Output the (x, y) coordinate of the center of the cell containing the given text.  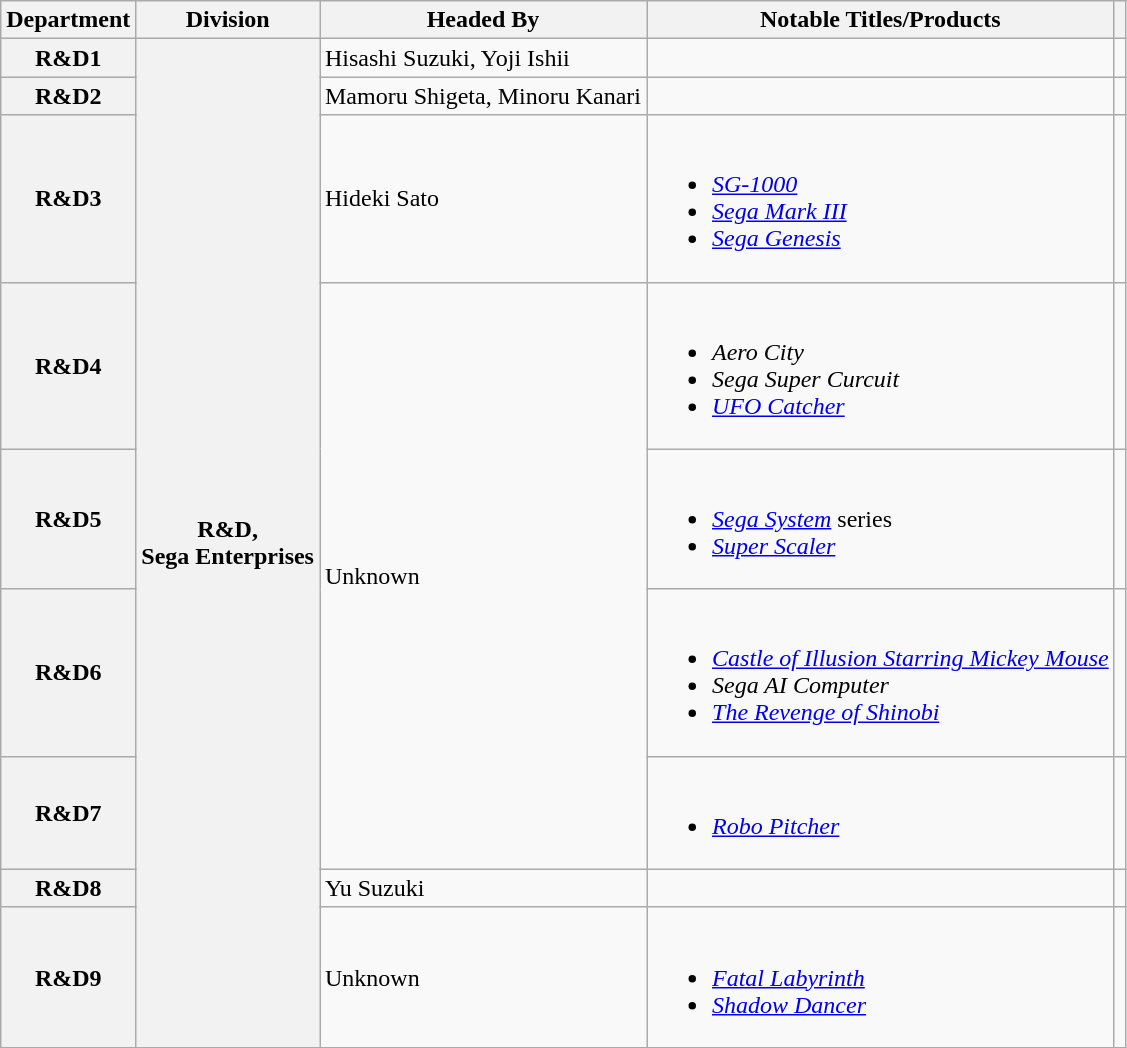
Robo Pitcher (880, 812)
R&D2 (68, 96)
Hisashi Suzuki, Yoji Ishii (484, 58)
Castle of Illusion Starring Mickey MouseSega AI ComputerThe Revenge of Shinobi (880, 672)
R&D9 (68, 977)
R&D,Sega Enterprises (228, 544)
R&D1 (68, 58)
R&D7 (68, 812)
R&D8 (68, 888)
R&D5 (68, 519)
Division (228, 20)
R&D3 (68, 198)
R&D6 (68, 672)
Hideki Sato (484, 198)
Department (68, 20)
Headed By (484, 20)
Mamoru Shigeta, Minoru Kanari (484, 96)
SG-1000Sega Mark IIISega Genesis (880, 198)
Sega System seriesSuper Scaler (880, 519)
Yu Suzuki (484, 888)
Fatal LabyrinthShadow Dancer (880, 977)
Notable Titles/Products (880, 20)
R&D4 (68, 366)
Aero CitySega Super CurcuitUFO Catcher (880, 366)
